Find where the given text appears and provide that cell's center as (x, y) coordinate. 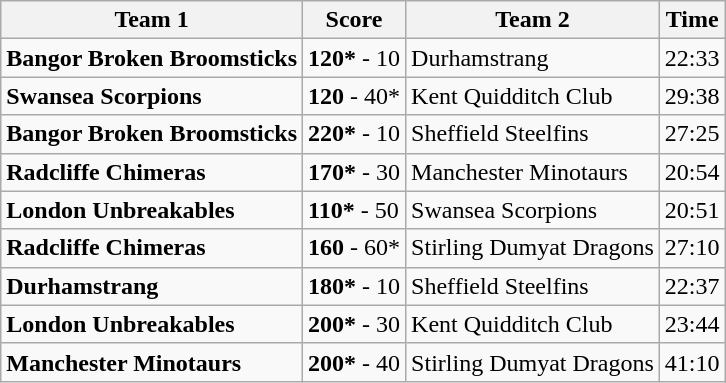
20:51 (692, 210)
200* - 30 (354, 324)
180* - 10 (354, 286)
120* - 10 (354, 58)
22:37 (692, 286)
Score (354, 20)
Team 2 (533, 20)
Team 1 (152, 20)
Time (692, 20)
110* - 50 (354, 210)
27:10 (692, 248)
200* - 40 (354, 362)
27:25 (692, 134)
22:33 (692, 58)
29:38 (692, 96)
160 - 60* (354, 248)
20:54 (692, 172)
41:10 (692, 362)
170* - 30 (354, 172)
120 - 40* (354, 96)
220* - 10 (354, 134)
23:44 (692, 324)
